Provide the (x, y) coordinate of the cell's center where the given text is located.  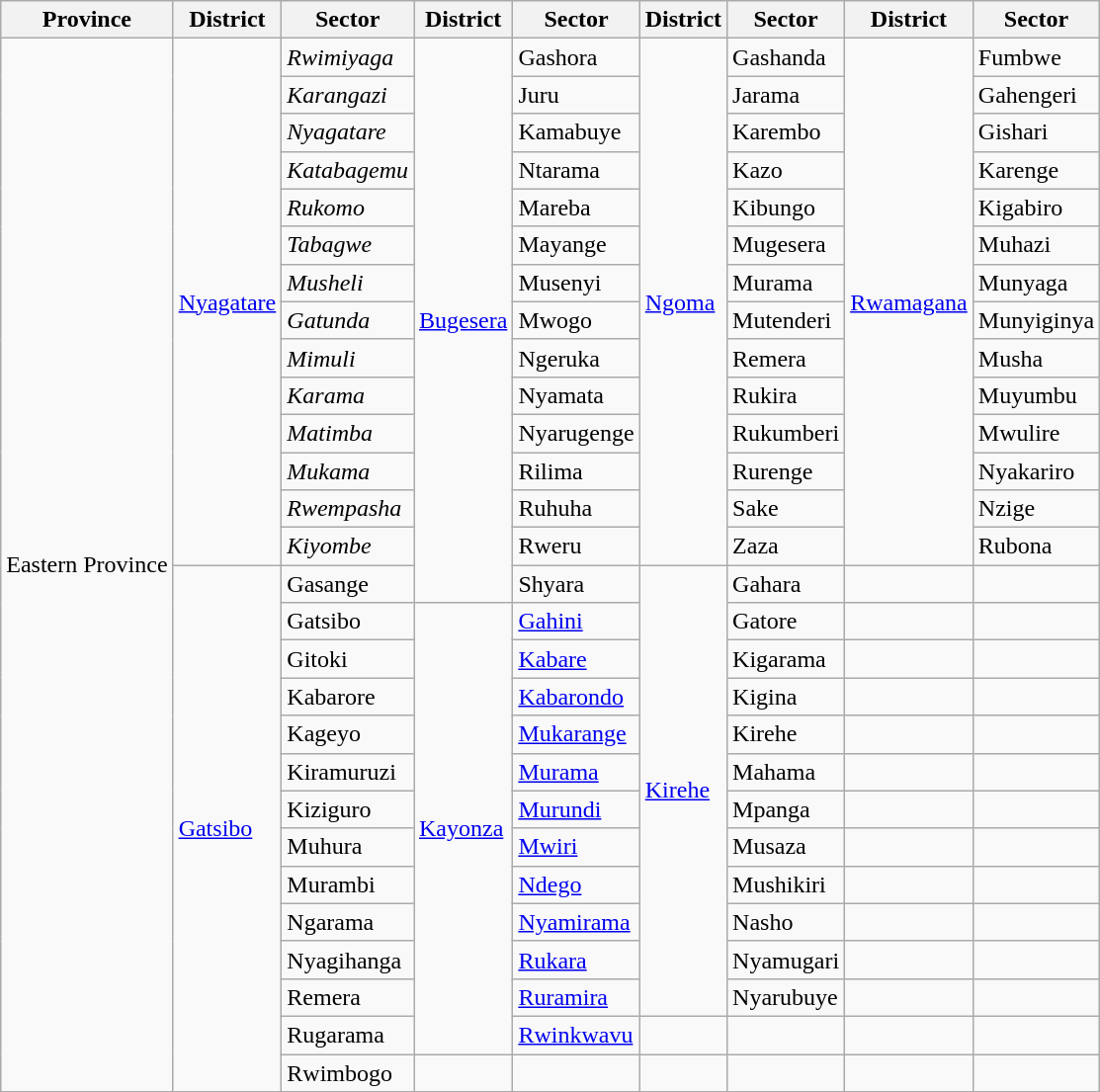
Kibungo (787, 208)
Mwiri (576, 847)
Gahengeri (1036, 95)
Kiyombe (348, 546)
Musha (1036, 358)
Nyakariro (1036, 471)
Nyamirama (576, 922)
Murambi (348, 884)
Kabarondo (576, 697)
Rukara (576, 960)
Mareba (576, 208)
Bugesera (463, 320)
Nyarubuye (787, 997)
Kayonza (463, 828)
Gishari (1036, 132)
Rwamagana (909, 302)
Mugesera (787, 245)
Muyumbu (1036, 395)
Mukarange (576, 734)
Muhazi (1036, 245)
Rugarama (348, 1035)
Gashora (576, 57)
Ngoma (683, 302)
Kigabiro (1036, 208)
Juru (576, 95)
Tabagwe (348, 245)
Nyarugenge (576, 433)
Zaza (787, 546)
Eastern Province (87, 565)
Karembo (787, 132)
Mimuli (348, 358)
Munyaga (1036, 283)
Shyara (576, 584)
Kazo (787, 170)
Gatunda (348, 320)
Gahini (576, 622)
Ndego (576, 884)
Mayange (576, 245)
Kageyo (348, 734)
Rurenge (787, 471)
Kabarore (348, 697)
Kabare (576, 659)
Rukira (787, 395)
Rubona (1036, 546)
Rwimiyaga (348, 57)
Gitoki (348, 659)
Gashanda (787, 57)
Karama (348, 395)
Nasho (787, 922)
Nyagihanga (348, 960)
Kiramuruzi (348, 772)
Ngeruka (576, 358)
Kigina (787, 697)
Rweru (576, 546)
Karangazi (348, 95)
Kamabuye (576, 132)
Munyiginya (1036, 320)
Muhura (348, 847)
Nyamugari (787, 960)
Musheli (348, 283)
Rilima (576, 471)
Mwulire (1036, 433)
Matimba (348, 433)
Rwinkwavu (576, 1035)
Ruhuha (576, 509)
Musaza (787, 847)
Kiziguro (348, 809)
Karenge (1036, 170)
Mpanga (787, 809)
Mahama (787, 772)
Province (87, 20)
Mwogo (576, 320)
Rwempasha (348, 509)
Gahara (787, 584)
Mushikiri (787, 884)
Rwimbogo (348, 1072)
Mutenderi (787, 320)
Nzige (1036, 509)
Rukomo (348, 208)
Ntarama (576, 170)
Mukama (348, 471)
Kigarama (787, 659)
Gatore (787, 622)
Gasange (348, 584)
Jarama (787, 95)
Ngarama (348, 922)
Musenyi (576, 283)
Fumbwe (1036, 57)
Katabagemu (348, 170)
Nyamata (576, 395)
Murundi (576, 809)
Ruramira (576, 997)
Rukumberi (787, 433)
Sake (787, 509)
